Detect which cell encompasses the target text, then output its (x, y) center coordinate. 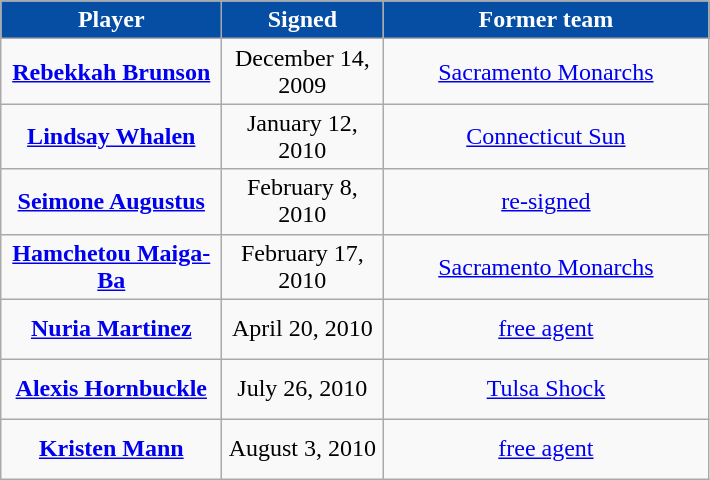
December 14, 2009 (302, 72)
Seimone Augustus (112, 202)
Tulsa Shock (546, 389)
January 12, 2010 (302, 136)
Signed (302, 20)
July 26, 2010 (302, 389)
re-signed (546, 202)
February 8, 2010 (302, 202)
April 20, 2010 (302, 329)
February 17, 2010 (302, 266)
Nuria Martinez (112, 329)
Former team (546, 20)
Alexis Hornbuckle (112, 389)
Lindsay Whalen (112, 136)
August 3, 2010 (302, 449)
Kristen Mann (112, 449)
Connecticut Sun (546, 136)
Hamchetou Maiga-Ba (112, 266)
Player (112, 20)
Rebekkah Brunson (112, 72)
